For the text-containing cell, return its midpoint in (x, y) coordinate format. 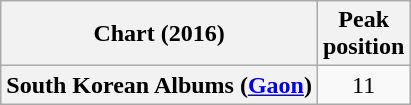
South Korean Albums (Gaon) (160, 85)
11 (363, 85)
Peakposition (363, 34)
Chart (2016) (160, 34)
